Return the [X, Y] coordinate for the center point of the cell that contains the specified text.  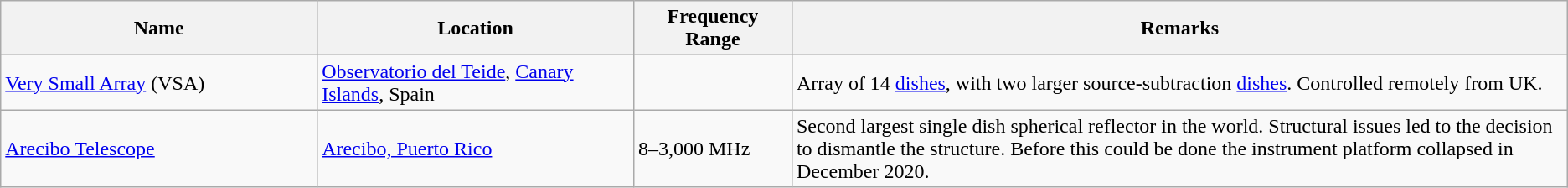
Arecibo, Puerto Rico [476, 149]
8–3,000 MHz [712, 149]
Arecibo Telescope [159, 149]
Frequency Range [712, 29]
Name [159, 29]
Array of 14 dishes, with two larger source-subtraction dishes. Controlled remotely from UK. [1179, 82]
Remarks [1179, 29]
Very Small Array (VSA) [159, 82]
Observatorio del Teide, Canary Islands, Spain [476, 82]
Location [476, 29]
